Extract the [X, Y] coordinate from the center of the cell holding the provided text.  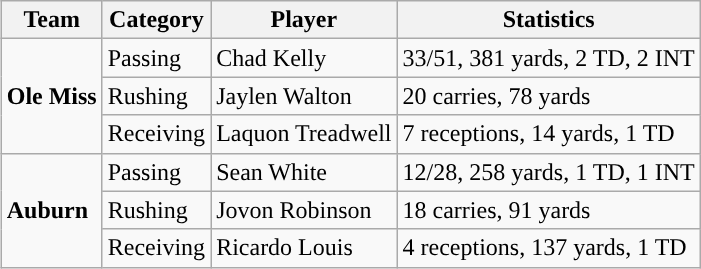
18 carries, 91 yards [548, 210]
4 receptions, 137 yards, 1 TD [548, 248]
Team [52, 20]
Ricardo Louis [304, 248]
Ole Miss [52, 96]
Sean White [304, 172]
Auburn [52, 210]
Jaylen Walton [304, 96]
Jovon Robinson [304, 210]
12/28, 258 yards, 1 TD, 1 INT [548, 172]
Chad Kelly [304, 58]
20 carries, 78 yards [548, 96]
Category [156, 20]
Statistics [548, 20]
Player [304, 20]
33/51, 381 yards, 2 TD, 2 INT [548, 58]
Laquon Treadwell [304, 134]
7 receptions, 14 yards, 1 TD [548, 134]
